Output the [X, Y] coordinate of the center of the cell containing the given text.  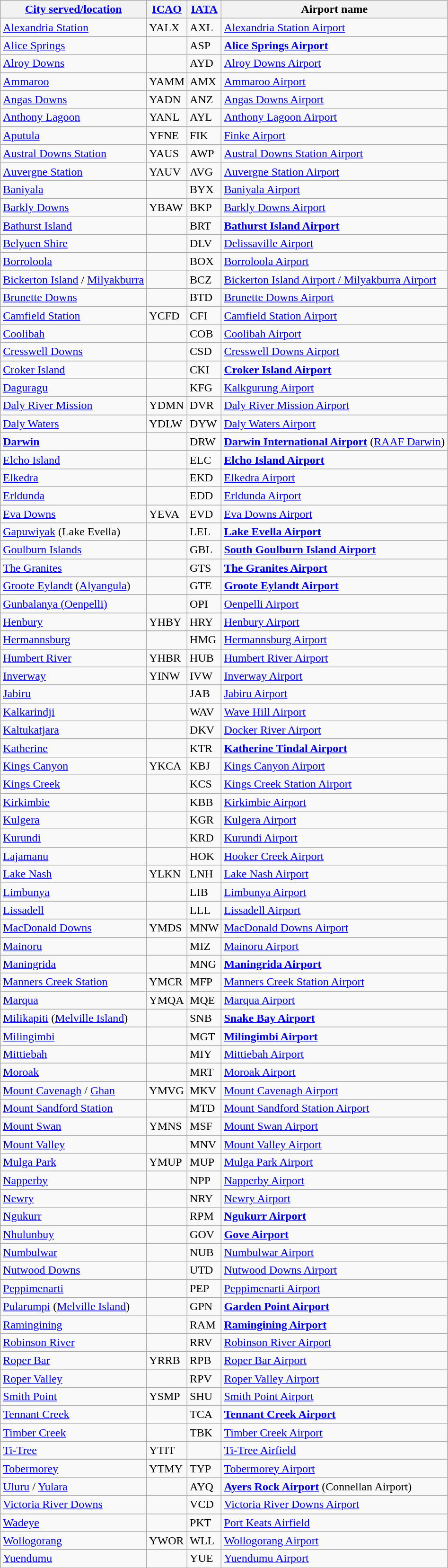
RAM [204, 1324]
Mulga Park Airport [334, 1162]
YWOR [167, 1541]
Eva Downs Airport [334, 514]
Numbulwar Airport [334, 1252]
KBB [204, 802]
Kings Creek Station Airport [334, 784]
MacDonald Downs Airport [334, 928]
EKD [204, 478]
Yuendumu Airport [334, 1559]
MNG [204, 964]
Baniyala [74, 189]
LLL [204, 910]
South Goulburn Island Airport [334, 550]
YTIT [167, 1451]
City served/location [74, 9]
Borroloola Airport [334, 262]
SNB [204, 1018]
YEVA [167, 514]
Erldunda Airport [334, 496]
Kurundi [74, 838]
CKI [204, 370]
Goulburn Islands [74, 550]
Eva Downs [74, 514]
MQE [204, 1000]
Robinson River [74, 1342]
Wadeye [74, 1523]
Mainoru [74, 946]
AMX [204, 81]
Pularumpi (Melville Island) [74, 1306]
YDMN [167, 406]
Hermannsburg [74, 640]
Erldunda [74, 496]
VCD [204, 1505]
BKP [204, 207]
Mount Swan Airport [334, 1126]
WLL [204, 1541]
KFG [204, 388]
YMCR [167, 982]
YALX [167, 27]
Kurundi Airport [334, 838]
Camfield Station [74, 316]
YADN [167, 99]
Elcho Island [74, 460]
GTS [204, 568]
Manners Creek Station Airport [334, 982]
AWP [204, 153]
Ti-Tree [74, 1451]
Newry Airport [334, 1198]
Lajamanu [74, 856]
Kulgera Airport [334, 820]
YMDS [167, 928]
Croker Island [74, 370]
Groote Eylandt (Alyangula) [74, 586]
MGT [204, 1036]
Borroloola [74, 262]
BTD [204, 298]
IATA [204, 9]
Daly River Mission [74, 406]
Kings Canyon [74, 766]
JAB [204, 694]
Nutwood Downs [74, 1270]
Henbury Airport [334, 622]
YHBY [167, 622]
Kirkimbie Airport [334, 802]
AYQ [204, 1487]
Alice Springs [74, 45]
Lissadell [74, 910]
Mount Swan [74, 1126]
Finke Airport [334, 135]
Ramingining Airport [334, 1324]
Kalkgurung Airport [334, 388]
Humbert River [74, 658]
Ramingining [74, 1324]
KTR [204, 748]
Cresswell Downs [74, 352]
MacDonald Downs [74, 928]
Elcho Island Airport [334, 460]
Kaltukatjara [74, 730]
Daguragu [74, 388]
Inverway Airport [334, 676]
Gunbalanya (Oenpelli) [74, 604]
GOV [204, 1234]
GTE [204, 586]
MIY [204, 1054]
Delissaville Airport [334, 244]
Auvergne Station Airport [334, 171]
Mount Cavenagh / Ghan [74, 1090]
AYL [204, 117]
DVR [204, 406]
YFNE [167, 135]
Napperby [74, 1180]
CSD [204, 352]
Roper Bar [74, 1360]
Kings Creek [74, 784]
PEP [204, 1288]
Elkedra Airport [334, 478]
Groote Eylandt Airport [334, 586]
Ayers Rock Airport (Connellan Airport) [334, 1487]
Mount Valley Airport [334, 1144]
Mount Valley [74, 1144]
YANL [167, 117]
Aputula [74, 135]
Maningrida [74, 964]
Yuendumu [74, 1559]
Angas Downs Airport [334, 99]
YTMY [167, 1469]
Mulga Park [74, 1162]
Maningrida Airport [334, 964]
LNH [204, 874]
Brunette Downs Airport [334, 298]
HMG [204, 640]
Limbunya Airport [334, 892]
Kulgera [74, 820]
Timber Creek [74, 1433]
AXL [204, 27]
Moroak Airport [334, 1072]
TCA [204, 1415]
Wave Hill Airport [334, 712]
CFI [204, 316]
NPP [204, 1180]
MTD [204, 1108]
HRY [204, 622]
Bathurst Island [74, 226]
Docker River Airport [334, 730]
Milingimbi Airport [334, 1036]
Ti-Tree Airfield [334, 1451]
Numbulwar [74, 1252]
Alroy Downs [74, 63]
Alexandria Station Airport [334, 27]
Tobermorey Airport [334, 1469]
Mittiebah [74, 1054]
Daly Waters Airport [334, 424]
Kalkarindji [74, 712]
ELC [204, 460]
Kirkimbie [74, 802]
Anthony Lagoon [74, 117]
Milikapiti (Melville Island) [74, 1018]
Cresswell Downs Airport [334, 352]
EVD [204, 514]
The Granites [74, 568]
LIB [204, 892]
Kings Canyon Airport [334, 766]
YAUV [167, 171]
Timber Creek Airport [334, 1433]
Tobermorey [74, 1469]
Ngukurr Airport [334, 1216]
Lake Nash [74, 874]
Tennant Creek [74, 1415]
Croker Island Airport [334, 370]
YMUP [167, 1162]
BCZ [204, 280]
KCS [204, 784]
Brunette Downs [74, 298]
Marqua Airport [334, 1000]
Marqua [74, 1000]
Limbunya [74, 892]
DLV [204, 244]
Hermannsburg Airport [334, 640]
Coolibah Airport [334, 334]
Baniyala Airport [334, 189]
SHU [204, 1397]
Ammaroo Airport [334, 81]
Lissadell Airport [334, 910]
MKV [204, 1090]
Barkly Downs Airport [334, 207]
YCFD [167, 316]
Auvergne Station [74, 171]
Katherine Tindal Airport [334, 748]
Daly River Mission Airport [334, 406]
BRT [204, 226]
TYP [204, 1469]
Elkedra [74, 478]
YBAW [167, 207]
Roper Bar Airport [334, 1360]
Angas Downs [74, 99]
Ngukurr [74, 1216]
Nutwood Downs Airport [334, 1270]
Airport name [334, 9]
Mittiebah Airport [334, 1054]
Robinson River Airport [334, 1342]
Tennant Creek Airport [334, 1415]
KBJ [204, 766]
Milingimbi [74, 1036]
YRRB [167, 1360]
YMQA [167, 1000]
PKT [204, 1523]
YINW [167, 676]
Darwin International Airport (RAAF Darwin) [334, 442]
Manners Creek Station [74, 982]
Mainoru Airport [334, 946]
NUB [204, 1252]
UTD [204, 1270]
KGR [204, 820]
Barkly Downs [74, 207]
DRW [204, 442]
Alexandria Station [74, 27]
TBK [204, 1433]
Ammaroo [74, 81]
Mount Sandford Station Airport [334, 1108]
RPV [204, 1379]
Smith Point [74, 1397]
Napperby Airport [334, 1180]
ASP [204, 45]
Port Keats Airfield [334, 1523]
Austral Downs Station [74, 153]
YSMP [167, 1397]
DYW [204, 424]
YMNS [167, 1126]
Jabiru [74, 694]
YAUS [167, 153]
Humbert River Airport [334, 658]
YMVG [167, 1090]
MNV [204, 1144]
Hooker Creek Airport [334, 856]
Katherine [74, 748]
Nhulunbuy [74, 1234]
MIZ [204, 946]
LEL [204, 532]
Gapuwiyak (Lake Evella) [74, 532]
Garden Point Airport [334, 1306]
Austral Downs Station Airport [334, 153]
Camfield Station Airport [334, 316]
Uluru / Yulara [74, 1487]
Victoria River Downs Airport [334, 1505]
BYX [204, 189]
YLKN [167, 874]
Jabiru Airport [334, 694]
DKV [204, 730]
Oenpelli Airport [334, 604]
IVW [204, 676]
Newry [74, 1198]
Roper Valley Airport [334, 1379]
ANZ [204, 99]
Darwin [74, 442]
Alroy Downs Airport [334, 63]
MSF [204, 1126]
GBL [204, 550]
Lake Evella Airport [334, 532]
Peppimenarti Airport [334, 1288]
AVG [204, 171]
Bickerton Island Airport / Milyakburra Airport [334, 280]
KRD [204, 838]
Anthony Lagoon Airport [334, 117]
MUP [204, 1162]
Mount Sandford Station [74, 1108]
COB [204, 334]
NRY [204, 1198]
Lake Nash Airport [334, 874]
Wollogorang [74, 1541]
FIK [204, 135]
AYD [204, 63]
YAMM [167, 81]
Moroak [74, 1072]
Coolibah [74, 334]
EDD [204, 496]
Alice Springs Airport [334, 45]
BOX [204, 262]
Peppimenarti [74, 1288]
Inverway [74, 676]
Snake Bay Airport [334, 1018]
MNW [204, 928]
YUE [204, 1559]
WAV [204, 712]
Daly Waters [74, 424]
YHBR [167, 658]
Gove Airport [334, 1234]
Wollogorang Airport [334, 1541]
Roper Valley [74, 1379]
Victoria River Downs [74, 1505]
MRT [204, 1072]
RPB [204, 1360]
OPI [204, 604]
RRV [204, 1342]
Bickerton Island / Milyakburra [74, 280]
Mount Cavenagh Airport [334, 1090]
HUB [204, 658]
GPN [204, 1306]
Smith Point Airport [334, 1397]
The Granites Airport [334, 568]
Henbury [74, 622]
ICAO [167, 9]
YDLW [167, 424]
Belyuen Shire [74, 244]
Bathurst Island Airport [334, 226]
YKCA [167, 766]
RPM [204, 1216]
MFP [204, 982]
HOK [204, 856]
